Output the (x, y) coordinate of the center of the cell containing the given text.  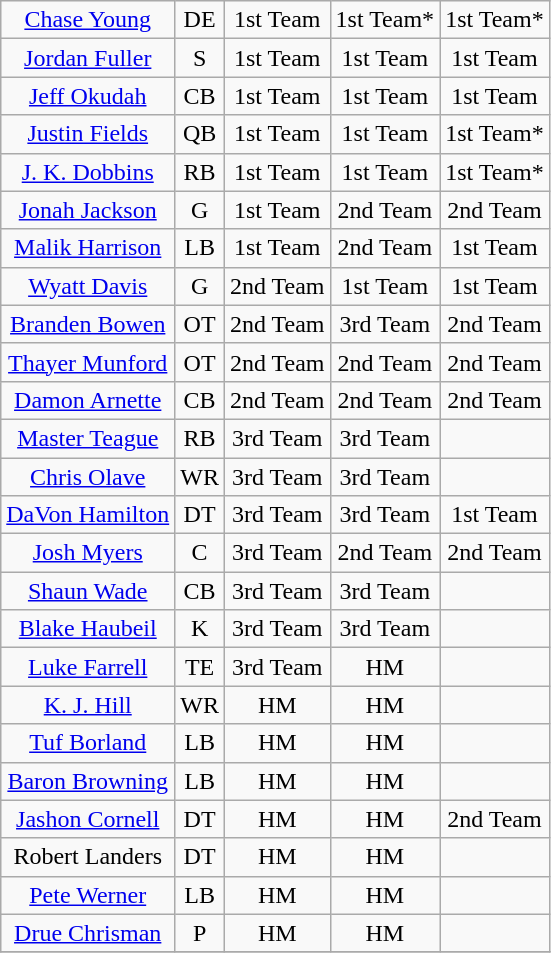
Jeff Okudah (88, 96)
Pete Werner (88, 895)
Luke Farrell (88, 667)
Chase Young (88, 20)
Robert Landers (88, 857)
Malik Harrison (88, 248)
Jashon Cornell (88, 819)
P (200, 933)
K (200, 629)
Tuf Borland (88, 743)
DaVon Hamilton (88, 515)
Chris Olave (88, 477)
Drue Chrisman (88, 933)
Jonah Jackson (88, 210)
Shaun Wade (88, 591)
Damon Arnette (88, 400)
DE (200, 20)
J. K. Dobbins (88, 172)
Justin Fields (88, 134)
Jordan Fuller (88, 58)
Branden Bowen (88, 324)
Baron Browning (88, 781)
Thayer Munford (88, 362)
Wyatt Davis (88, 286)
QB (200, 134)
K. J. Hill (88, 705)
S (200, 58)
Master Teague (88, 438)
C (200, 553)
Blake Haubeil (88, 629)
Josh Myers (88, 553)
TE (200, 667)
